Output the (X, Y) coordinate of the center of the cell containing the given text.  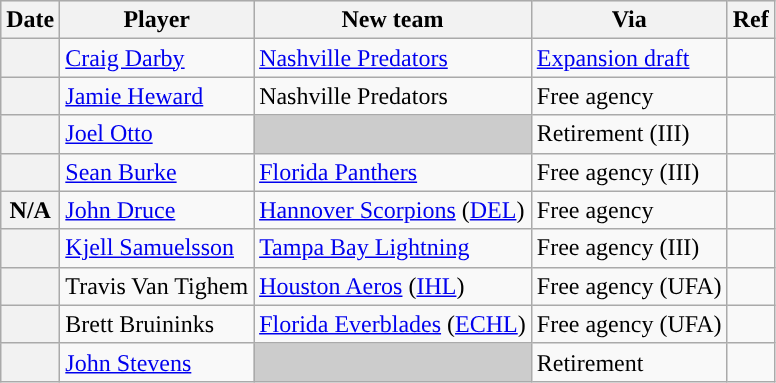
Florida Panthers (393, 172)
John Stevens (157, 362)
Tampa Bay Lightning (393, 248)
Craig Darby (157, 58)
Hannover Scorpions (DEL) (393, 210)
Joel Otto (157, 134)
Expansion draft (629, 58)
Retirement (III) (629, 134)
N/A (30, 210)
Travis Van Tighem (157, 286)
Brett Bruininks (157, 324)
Kjell Samuelsson (157, 248)
Via (629, 20)
John Druce (157, 210)
Florida Everblades (ECHL) (393, 324)
New team (393, 20)
Player (157, 20)
Sean Burke (157, 172)
Date (30, 20)
Ref (750, 20)
Retirement (629, 362)
Houston Aeros (IHL) (393, 286)
Jamie Heward (157, 96)
